Return the (x, y) coordinate for the center point of the cell that contains the specified text.  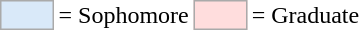
= Sophomore (124, 15)
